Output the [X, Y] coordinate of the center of the cell containing the given text.  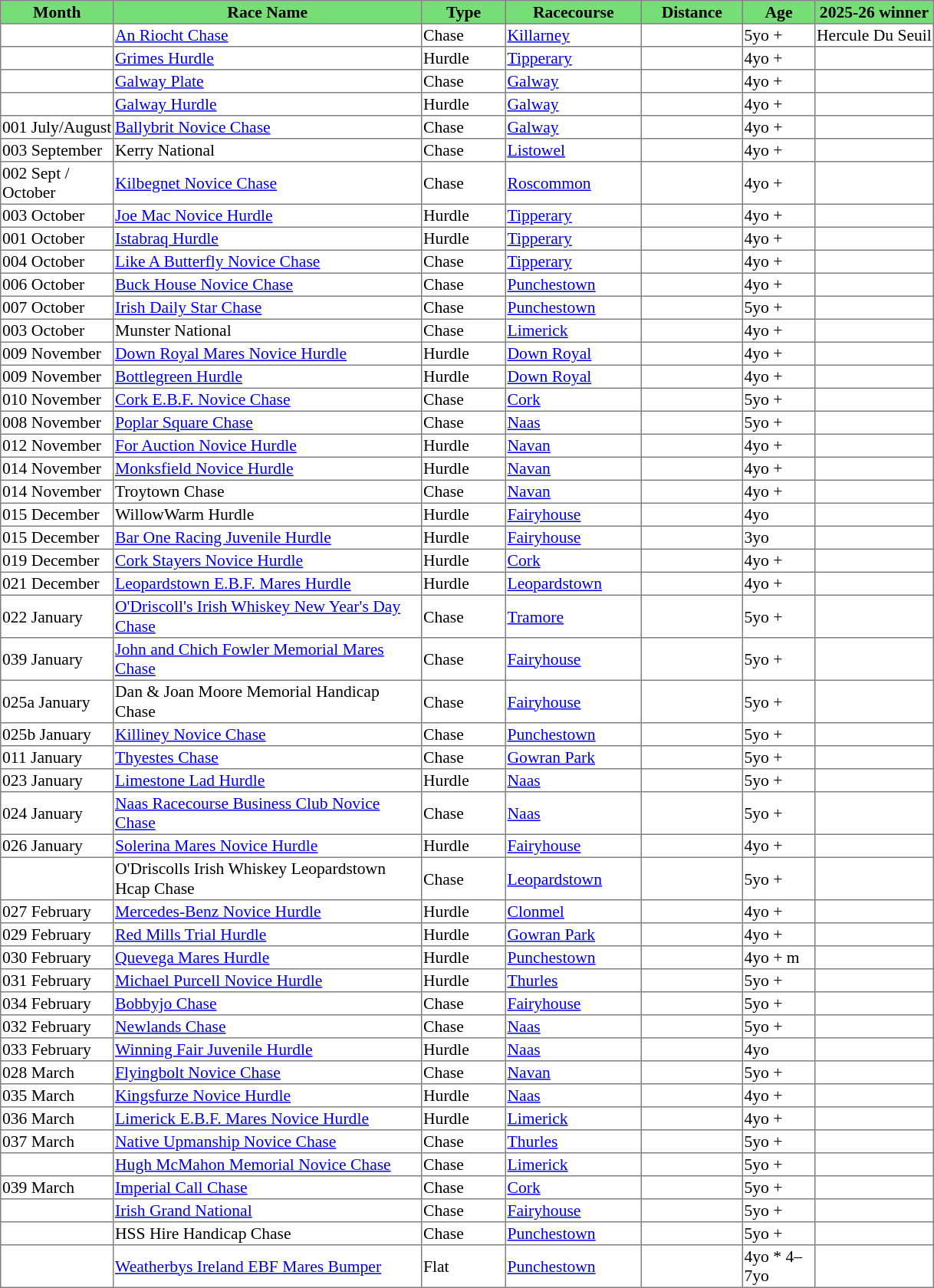
034 February [57, 1004]
037 March [57, 1142]
Kilbegnet Novice Chase [268, 183]
John and Chich Fowler Memorial Mares Chase [268, 659]
002 Sept / October [57, 183]
001 July/August [57, 127]
Troytown Chase [268, 491]
039 March [57, 1188]
Galway Plate [268, 81]
Racecourse [574, 12]
Distance [692, 12]
003 September [57, 150]
4yo + m [778, 958]
2025-26 winner [874, 12]
Bobbyjo Chase [268, 1004]
Winning Fair Juvenile Hurdle [268, 1050]
025b January [57, 734]
Month [57, 12]
Roscommon [574, 183]
010 November [57, 399]
HSS Hire Handicap Chase [268, 1234]
028 March [57, 1073]
Down Royal Mares Novice Hurdle [268, 353]
Michael Purcell Novice Hurdle [268, 981]
026 January [57, 846]
007 October [57, 307]
001 October [57, 238]
039 January [57, 659]
For Auction Novice Hurdle [268, 445]
Solerina Mares Novice Hurdle [268, 846]
Like A Butterfly Novice Chase [268, 261]
Ballybrit Novice Chase [268, 127]
Race Name [268, 12]
Thyestes Chase [268, 757]
Irish Daily Star Chase [268, 307]
Istabraq Hurdle [268, 238]
031 February [57, 981]
O'Driscolls Irish Whiskey Leopardstown Hcap Chase [268, 879]
021 December [57, 583]
029 February [57, 935]
008 November [57, 422]
Killarney [574, 35]
Cork Stayers Novice Hurdle [268, 560]
030 February [57, 958]
Buck House Novice Chase [268, 284]
Newlands Chase [268, 1027]
Weatherbys Ireland EBF Mares Bumper [268, 1267]
027 February [57, 912]
006 October [57, 284]
022 January [57, 616]
033 February [57, 1050]
O'Driscoll's Irish Whiskey New Year's Day Chase [268, 616]
012 November [57, 445]
Killiney Novice Chase [268, 734]
3yo [778, 537]
023 January [57, 780]
Monksfield Novice Hurdle [268, 468]
Irish Grand National [268, 1211]
Limerick E.B.F. Mares Novice Hurdle [268, 1119]
Imperial Call Chase [268, 1188]
Age [778, 12]
Native Upmanship Novice Chase [268, 1142]
4yo * 4–7yo [778, 1267]
Limestone Lad Hurdle [268, 780]
Flyingbolt Novice Chase [268, 1073]
Leopardstown E.B.F. Mares Hurdle [268, 583]
Hugh McMahon Memorial Novice Chase [268, 1165]
011 January [57, 757]
025a January [57, 701]
Bottlegreen Hurdle [268, 376]
Kerry National [268, 150]
Cork E.B.F. Novice Chase [268, 399]
Bar One Racing Juvenile Hurdle [268, 537]
Clonmel [574, 912]
Quevega Mares Hurdle [268, 958]
Type [464, 12]
Hercule Du Seuil [874, 35]
Tramore [574, 616]
Flat [464, 1267]
Kingsfurze Novice Hurdle [268, 1096]
Galway Hurdle [268, 104]
Mercedes-Benz Novice Hurdle [268, 912]
Joe Mac Novice Hurdle [268, 215]
Grimes Hurdle [268, 58]
Red Mills Trial Hurdle [268, 935]
036 March [57, 1119]
024 January [57, 813]
032 February [57, 1027]
019 December [57, 560]
WillowWarm Hurdle [268, 514]
An Riocht Chase [268, 35]
004 October [57, 261]
Munster National [268, 330]
035 March [57, 1096]
Dan & Joan Moore Memorial Handicap Chase [268, 701]
Poplar Square Chase [268, 422]
Listowel [574, 150]
Naas Racecourse Business Club Novice Chase [268, 813]
